Pinpoint the cell where the given text exists, returning its [X, Y] midpoint coordinate. 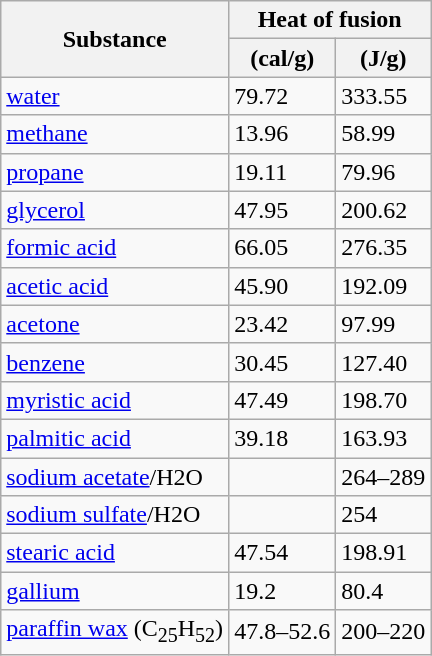
198.70 [384, 400]
200.62 [384, 210]
66.05 [282, 248]
47.8–52.6 [282, 632]
30.45 [282, 362]
127.40 [384, 362]
water [115, 96]
gallium [115, 591]
198.91 [384, 553]
(J/g) [384, 58]
sodium acetate/H2O [115, 477]
58.99 [384, 134]
254 [384, 515]
23.42 [282, 324]
acetic acid [115, 286]
19.11 [282, 172]
benzene [115, 362]
79.72 [282, 96]
glycerol [115, 210]
propane [115, 172]
47.54 [282, 553]
formic acid [115, 248]
myristic acid [115, 400]
palmitic acid [115, 438]
79.96 [384, 172]
39.18 [282, 438]
47.95 [282, 210]
163.93 [384, 438]
200–220 [384, 632]
80.4 [384, 591]
19.2 [282, 591]
264–289 [384, 477]
paraffin wax (C25H52) [115, 632]
sodium sulfate/H2O [115, 515]
47.49 [282, 400]
45.90 [282, 286]
333.55 [384, 96]
stearic acid [115, 553]
192.09 [384, 286]
(cal/g) [282, 58]
Heat of fusion [330, 20]
13.96 [282, 134]
Substance [115, 39]
acetone [115, 324]
methane [115, 134]
276.35 [384, 248]
97.99 [384, 324]
